Identify which cell holds the provided text, then report its [X, Y] central coordinate. 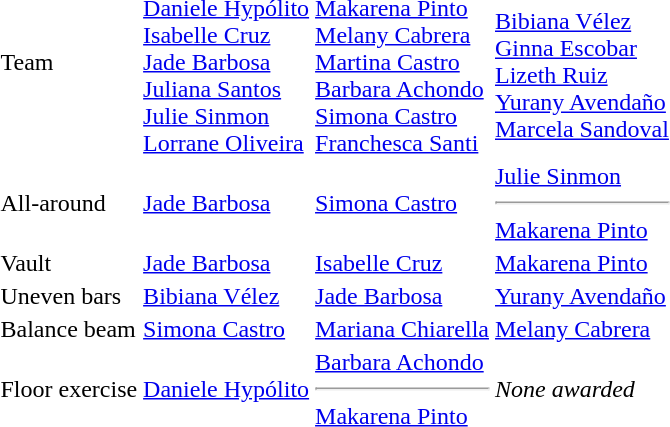
Bibiana Vélez [226, 296]
Mariana Chiarella [402, 329]
Isabelle Cruz [402, 263]
